Provide the (X, Y) coordinate of the cell's center where the given text is located.  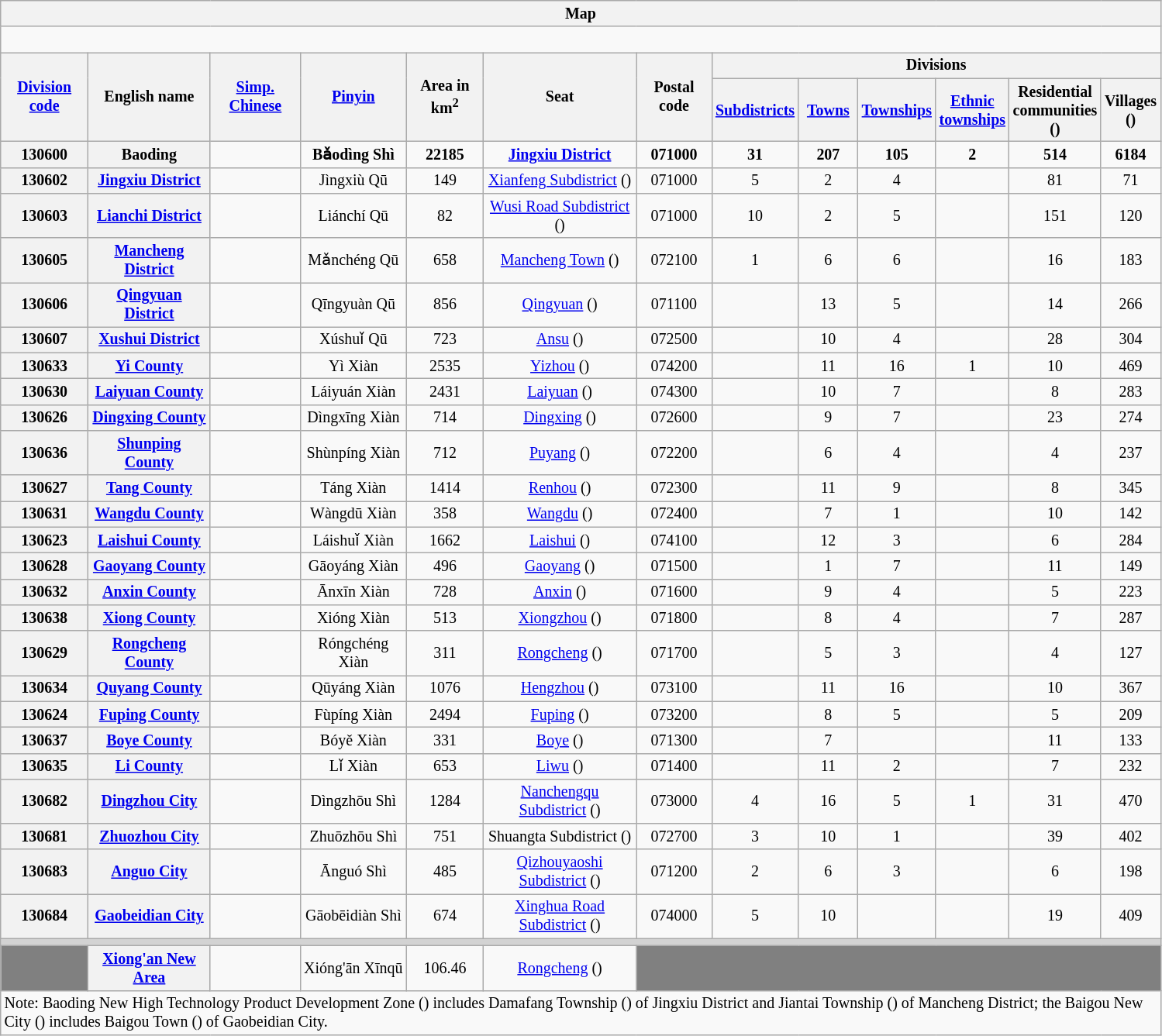
142 (1130, 515)
Bǎodìng Shì (353, 155)
207 (828, 155)
151 (1055, 215)
1076 (445, 688)
074000 (674, 916)
Divisions (936, 65)
130607 (45, 339)
Puyang () (560, 453)
266 (1130, 305)
331 (445, 741)
284 (1130, 541)
130603 (45, 215)
Fuping () (560, 714)
714 (445, 418)
130633 (45, 366)
130623 (45, 541)
071400 (674, 766)
Xiong County (150, 618)
071300 (674, 741)
074200 (674, 366)
Dingzhou City (150, 801)
496 (445, 566)
Quyang County (150, 688)
Xinghua Road Subdistrict () (560, 916)
130628 (45, 566)
470 (1130, 801)
274 (1130, 418)
751 (445, 837)
Area in km2 (445, 98)
130634 (45, 688)
Fuping County (150, 714)
23 (1055, 418)
Dingxing () (560, 418)
Qingyuan () (560, 305)
367 (1130, 688)
304 (1130, 339)
402 (1130, 837)
Li County (150, 766)
130605 (45, 260)
130681 (45, 837)
130683 (45, 873)
81 (1055, 180)
1414 (445, 488)
Ethnic townships (972, 110)
22185 (445, 155)
Seat (560, 98)
Dìngzhōu Shì (353, 801)
130626 (45, 418)
Laishui County (150, 541)
Xúshuǐ Qū (353, 339)
Mancheng Town () (560, 260)
105 (897, 155)
130627 (45, 488)
674 (445, 916)
English name (150, 98)
82 (445, 215)
Yi County (150, 366)
Townships (897, 110)
071800 (674, 618)
072400 (674, 515)
653 (445, 766)
209 (1130, 714)
2494 (445, 714)
Laishui () (560, 541)
2535 (445, 366)
223 (1130, 592)
Zhuozhou City (150, 837)
Láishuǐ Xiàn (353, 541)
Láiyuán Xiàn (353, 392)
Shùnpíng Xiàn (353, 453)
Wangdu County (150, 515)
130602 (45, 180)
Residential communities () (1055, 110)
28 (1055, 339)
074100 (674, 541)
130624 (45, 714)
Towns (828, 110)
Boye () (560, 741)
Wusi Road Subdistrict () (560, 215)
311 (445, 652)
Fùpíng Xiàn (353, 714)
Ansu () (560, 339)
Xióng Xiàn (353, 618)
Lianchi District (150, 215)
Wangdu () (560, 515)
Gaobeidian City (150, 916)
Shuangta Subdistrict () (560, 837)
Qīngyuàn Qū (353, 305)
127 (1130, 652)
12 (828, 541)
130638 (45, 618)
Qūyáng Xiàn (353, 688)
130629 (45, 652)
514 (1055, 155)
71 (1130, 180)
Laiyuan () (560, 392)
469 (1130, 366)
074300 (674, 392)
Villages () (1130, 110)
Qingyuan District (150, 305)
130631 (45, 515)
Gāobēidiàn Shì (353, 916)
073100 (674, 688)
Anxin County (150, 592)
1284 (445, 801)
Lǐ Xiàn (353, 766)
072300 (674, 488)
Xiongzhou () (560, 618)
Liánchí Qū (353, 215)
Róngchéng Xiàn (353, 652)
1662 (445, 541)
Simp. Chinese (255, 98)
Tang County (150, 488)
071100 (674, 305)
130600 (45, 155)
073200 (674, 714)
130606 (45, 305)
712 (445, 453)
856 (445, 305)
130630 (45, 392)
Ānguó Shì (353, 873)
Rongcheng County (150, 652)
358 (445, 515)
Gaoyang () (560, 566)
Táng Xiàn (353, 488)
Mǎnchéng Qū (353, 260)
Subdistricts (755, 110)
Yizhou () (560, 366)
287 (1130, 618)
071500 (674, 566)
072100 (674, 260)
409 (1130, 916)
072600 (674, 418)
072200 (674, 453)
130637 (45, 741)
071600 (674, 592)
Division code (45, 98)
183 (1130, 260)
198 (1130, 873)
130635 (45, 766)
728 (445, 592)
Zhuōzhōu Shì (353, 837)
106.46 (445, 969)
Map (581, 14)
Pinyin (353, 98)
232 (1130, 766)
Boye County (150, 741)
Gaoyang County (150, 566)
072700 (674, 837)
723 (445, 339)
14 (1055, 305)
Xianfeng Subdistrict () (560, 180)
Anxin () (560, 592)
6184 (1130, 155)
Dìngxīng Xiàn (353, 418)
Xushui District (150, 339)
Anguo City (150, 873)
130632 (45, 592)
Laiyuan County (150, 392)
071200 (674, 873)
Wàngdū Xiàn (353, 515)
072500 (674, 339)
485 (445, 873)
Renhou () (560, 488)
Xiong'an New Area (150, 969)
Baoding (150, 155)
120 (1130, 215)
Nanchengqu Subdistrict () (560, 801)
133 (1130, 741)
Mancheng District (150, 260)
130636 (45, 453)
Postal code (674, 98)
Ānxīn Xiàn (353, 592)
Hengzhou () (560, 688)
2431 (445, 392)
071700 (674, 652)
19 (1055, 916)
Bóyě Xiàn (353, 741)
Shunping County (150, 453)
Yì Xiàn (353, 366)
237 (1130, 453)
130682 (45, 801)
073000 (674, 801)
Xióng'ān Xīnqū (353, 969)
130684 (45, 916)
513 (445, 618)
Qizhouyaoshi Subdistrict () (560, 873)
345 (1130, 488)
283 (1130, 392)
39 (1055, 837)
Liwu () (560, 766)
13 (828, 305)
658 (445, 260)
Jìngxiù Qū (353, 180)
Gāoyáng Xiàn (353, 566)
Dingxing County (150, 418)
